Return the [x, y] coordinate for the center point of the cell that contains the specified text.  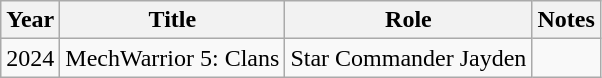
MechWarrior 5: Clans [172, 58]
Role [408, 20]
Star Commander Jayden [408, 58]
2024 [30, 58]
Title [172, 20]
Year [30, 20]
Notes [566, 20]
